Capture the cell that displays the provided text and extract its (X, Y) central coordinate. 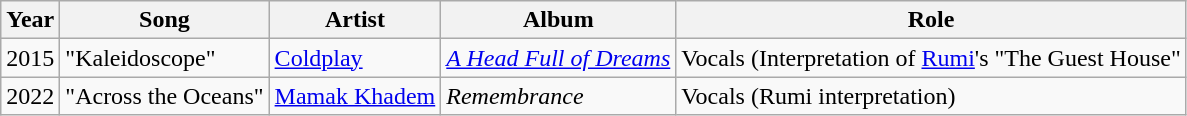
Song (164, 20)
Mamak Khadem (355, 96)
Coldplay (355, 58)
2022 (30, 96)
2015 (30, 58)
Year (30, 20)
Remembrance (558, 96)
Album (558, 20)
Vocals (Interpretation of Rumi's "The Guest House" (931, 58)
"Kaleidoscope" (164, 58)
"Across the Oceans" (164, 96)
A Head Full of Dreams (558, 58)
Artist (355, 20)
Role (931, 20)
Vocals (Rumi interpretation) (931, 96)
